Detect which cell encompasses the target text, then output its [X, Y] center coordinate. 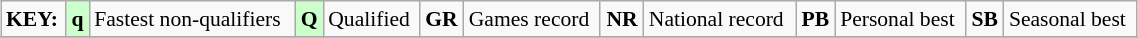
Q [309, 19]
KEY: [34, 19]
PB [816, 19]
National record [720, 19]
Games record [532, 19]
Seasonal best [1070, 19]
Qualified [371, 19]
Fastest non-qualifiers [192, 19]
SB [985, 19]
q [78, 19]
GR [442, 19]
Personal best [900, 19]
NR [622, 19]
